Locate the cell with the specified text and output its (X, Y) center coordinate. 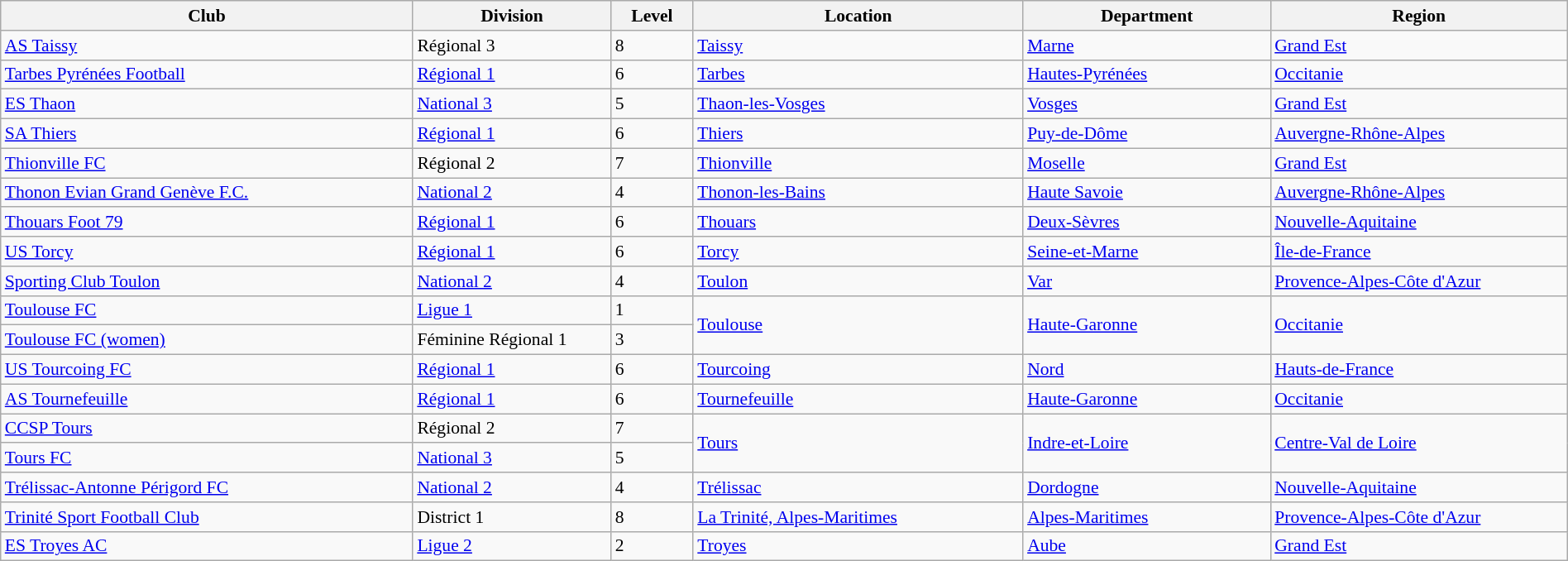
US Tourcoing FC (207, 370)
Haute Savoie (1146, 193)
2 (653, 546)
Ligue 1 (511, 310)
Indre-et-Loire (1146, 444)
Var (1146, 281)
AS Taissy (207, 46)
Trélissac-Antonne Périgord FC (207, 487)
Thaon-les-Vosges (858, 104)
Toulouse (858, 324)
AS Tournefeuille (207, 399)
Féminine Régional 1 (511, 340)
Tarbes (858, 74)
Tours FC (207, 458)
Taissy (858, 46)
Troyes (858, 546)
Marne (1146, 46)
Thionville (858, 163)
Hauts-de-France (1419, 370)
Dordogne (1146, 487)
Sporting Club Toulon (207, 281)
Nord (1146, 370)
Moselle (1146, 163)
1 (653, 310)
3 (653, 340)
Trinité Sport Football Club (207, 517)
Thouars Foot 79 (207, 223)
Toulon (858, 281)
Trélissac (858, 487)
Thonon-les-Bains (858, 193)
District 1 (511, 517)
Île-de-France (1419, 252)
Vosges (1146, 104)
Toulouse FC (207, 310)
Region (1419, 16)
Thionville FC (207, 163)
Location (858, 16)
ES Thaon (207, 104)
ES Troyes AC (207, 546)
Thouars (858, 223)
Tarbes Pyrénées Football (207, 74)
Division (511, 16)
Alpes-Maritimes (1146, 517)
Level (653, 16)
Centre-Val de Loire (1419, 444)
Torcy (858, 252)
Tournefeuille (858, 399)
SA Thiers (207, 134)
Aube (1146, 546)
Deux-Sèvres (1146, 223)
Régional 3 (511, 46)
Hautes-Pyrénées (1146, 74)
Toulouse FC (women) (207, 340)
Department (1146, 16)
La Trinité, Alpes-Maritimes (858, 517)
Thonon Evian Grand Genève F.C. (207, 193)
Club (207, 16)
Thiers (858, 134)
Puy-de-Dôme (1146, 134)
US Torcy (207, 252)
Ligue 2 (511, 546)
CCSP Tours (207, 429)
Tours (858, 444)
Seine-et-Marne (1146, 252)
Tourcoing (858, 370)
